Return [X, Y] of the center of cell containing provided text 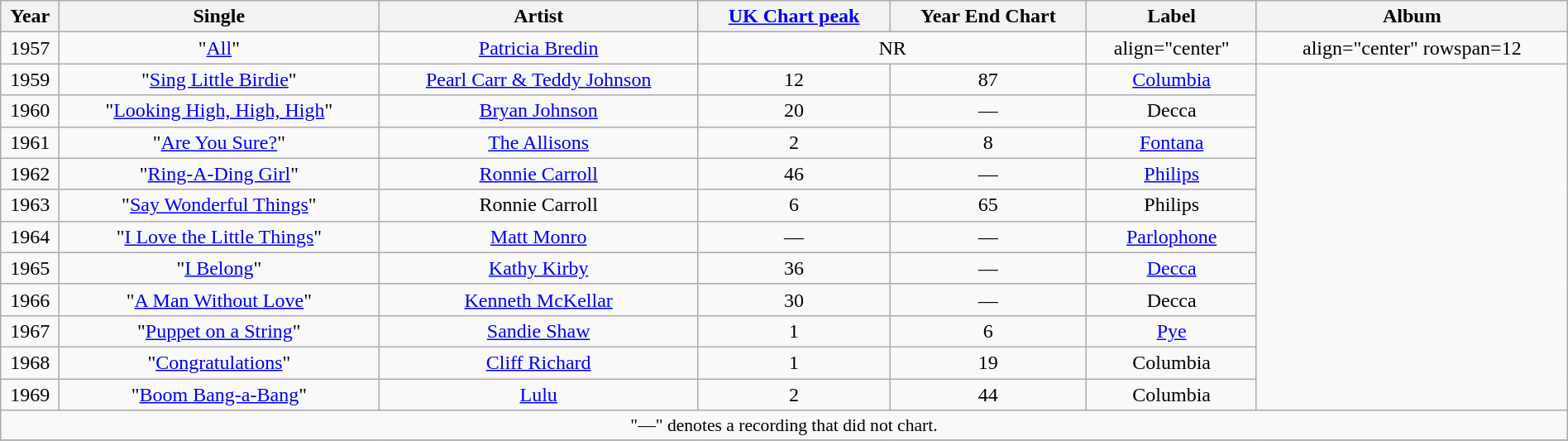
Matt Monro [539, 237]
"Sing Little Birdie" [219, 79]
"Puppet on a String" [219, 331]
Kathy Kirby [539, 268]
Bryan Johnson [539, 111]
1968 [30, 362]
align="center" [1172, 48]
65 [988, 205]
"Looking High, High, High" [219, 111]
"I Love the Little Things" [219, 237]
19 [988, 362]
1959 [30, 79]
"—" denotes a recording that did not chart. [784, 425]
87 [988, 79]
36 [794, 268]
1964 [30, 237]
NR [892, 48]
8 [988, 142]
1960 [30, 111]
Album [1412, 17]
Fontana [1172, 142]
Sandie Shaw [539, 331]
20 [794, 111]
"Say Wonderful Things" [219, 205]
"I Belong" [219, 268]
46 [794, 174]
"Congratulations" [219, 362]
Cliff Richard [539, 362]
1965 [30, 268]
Lulu [539, 395]
Kenneth McKellar [539, 300]
12 [794, 79]
Patricia Bredin [539, 48]
1962 [30, 174]
44 [988, 395]
Parlophone [1172, 237]
1961 [30, 142]
1969 [30, 395]
1966 [30, 300]
Single [219, 17]
1957 [30, 48]
30 [794, 300]
1963 [30, 205]
Artist [539, 17]
"Are You Sure?" [219, 142]
UK Chart peak [794, 17]
"Ring-A-Ding Girl" [219, 174]
The Allisons [539, 142]
1967 [30, 331]
"All" [219, 48]
"A Man Without Love" [219, 300]
Pye [1172, 331]
Year [30, 17]
Label [1172, 17]
"Boom Bang-a-Bang" [219, 395]
align="center" rowspan=12 [1412, 48]
Pearl Carr & Teddy Johnson [539, 79]
Year End Chart [988, 17]
